Extract the [x, y] coordinate from the center of the cell holding the provided text.  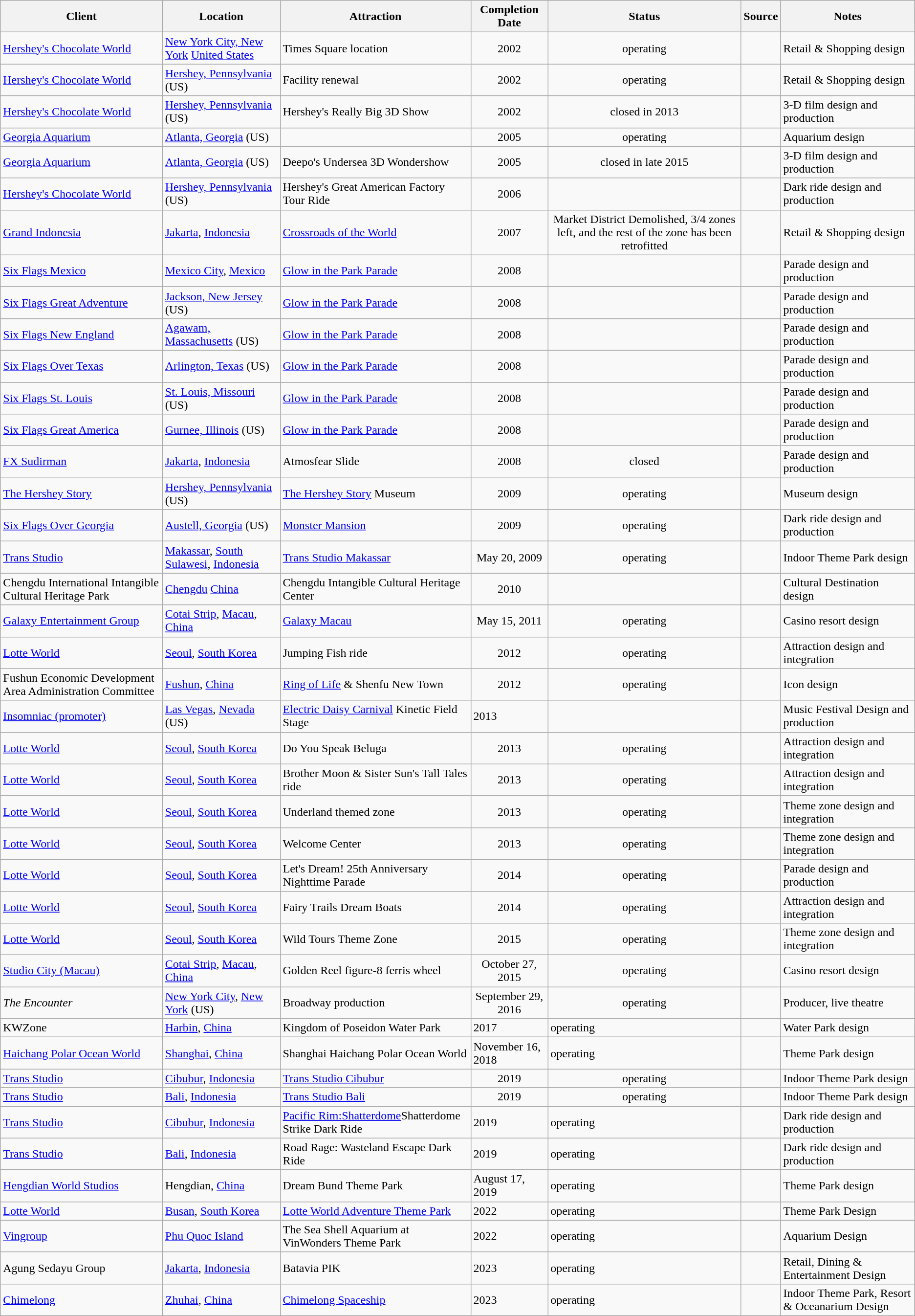
Source [761, 17]
Arlington, Texas (US) [221, 366]
November 16, 2018 [509, 1053]
Six Flags Great America [82, 430]
Attraction [375, 17]
Mexico City, Mexico [221, 271]
Aquarium Design [848, 1236]
New York City, New York United States [221, 48]
Wild Tours Theme Zone [375, 939]
Six Flags Over Texas [82, 366]
Galaxy Macau [375, 621]
October 27, 2015 [509, 971]
September 29, 2016 [509, 1003]
Agung Sedayu Group [82, 1268]
Dream Bund Theme Park [375, 1185]
Let's Dream! 25th Anniversary Nighttime Parade [375, 875]
Monster Mansion [375, 525]
Producer, live theatre [848, 1003]
Icon design [848, 685]
Retail, Dining & Entertainment Design [848, 1268]
The Encounter [82, 1003]
Facility renewal [375, 80]
Hengdian, China [221, 1185]
Haichang Polar Ocean World [82, 1053]
Agawam, Massachusetts (US) [221, 335]
Theme Park Design [848, 1211]
August 17, 2019 [509, 1185]
Studio City (Macau) [82, 971]
Music Festival Design and production [848, 716]
Electric Daisy Carnival Kinetic Field Stage [375, 716]
Six Flags Over Georgia [82, 525]
Phu Quoc Island [221, 1236]
Museum design [848, 494]
Atmosfear Slide [375, 462]
Shanghai, China [221, 1053]
Market District Demolished, 3/4 zones left, and the rest of the zone has been retrofitted [644, 232]
Chimelong Spaceship [375, 1300]
Golden Reel figure-8 ferris wheel [375, 971]
Ring of Life & Shenfu New Town [375, 685]
Trans Studio Bali [375, 1097]
Client [82, 17]
FX Sudirman [82, 462]
Austell, Georgia (US) [221, 525]
Six Flags Mexico [82, 271]
Indoor Theme Park, Resort & Oceanarium Design [848, 1300]
Welcome Center [375, 843]
Aquarium design [848, 137]
The Hershey Story [82, 494]
2006 [509, 194]
The Sea Shell Aquarium at VinWonders Theme Park [375, 1236]
Batavia PIK [375, 1268]
Six Flags St. Louis [82, 398]
St. Louis, Missouri (US) [221, 398]
Brother Moon & Sister Sun's Tall Tales ride [375, 780]
May 15, 2011 [509, 621]
Location [221, 17]
Fairy Trails Dream Boats [375, 907]
Makassar, South Sulawesi, Indonesia [221, 558]
Grand Indonesia [82, 232]
Road Rage: Wasteland Escape Dark Ride [375, 1154]
Cultural Destination design [848, 589]
Insomniac (promoter) [82, 716]
Trans Studio Cibubur [375, 1078]
The Hershey Story Museum [375, 494]
Completion Date [509, 17]
Jackson, New Jersey (US) [221, 302]
Chengdu Intangible Cultural Heritage Center [375, 589]
Vingroup [82, 1236]
Kingdom of Poseidon Water Park [375, 1028]
Galaxy Entertainment Group [82, 621]
Hengdian World Studios [82, 1185]
2015 [509, 939]
Chimelong [82, 1300]
Busan, South Korea [221, 1211]
closed [644, 462]
Underland themed zone [375, 812]
Fushun, China [221, 685]
Shanghai Haichang Polar Ocean World [375, 1053]
KWZone [82, 1028]
closed in 2013 [644, 112]
Las Vegas, Nevada (US) [221, 716]
Crossroads of the World [375, 232]
Hershey's Really Big 3D Show [375, 112]
Fushun Economic Development Area Administration Committee [82, 685]
closed in late 2015 [644, 162]
Trans Studio Makassar [375, 558]
Six Flags Great Adventure [82, 302]
2010 [509, 589]
Six Flags New England [82, 335]
2017 [509, 1028]
Chengdu China [221, 589]
May 20, 2009 [509, 558]
Zhuhai, China [221, 1300]
New York City, New York (US) [221, 1003]
Times Square location [375, 48]
2007 [509, 232]
Harbin, China [221, 1028]
Do You Speak Beluga [375, 748]
Lotte World Adventure Theme Park [375, 1211]
Deepo's Undersea 3D Wondershow [375, 162]
Broadway production [375, 1003]
Hershey's Great American Factory Tour Ride [375, 194]
Gurnee, Illinois (US) [221, 430]
Jumping Fish ride [375, 652]
Pacific Rim:ShatterdomeShatterdome Strike Dark Ride [375, 1122]
Water Park design [848, 1028]
Status [644, 17]
Chengdu International Intangible Cultural Heritage Park [82, 589]
Notes [848, 17]
